Pinpoint the cell where the given text exists, returning its (X, Y) midpoint coordinate. 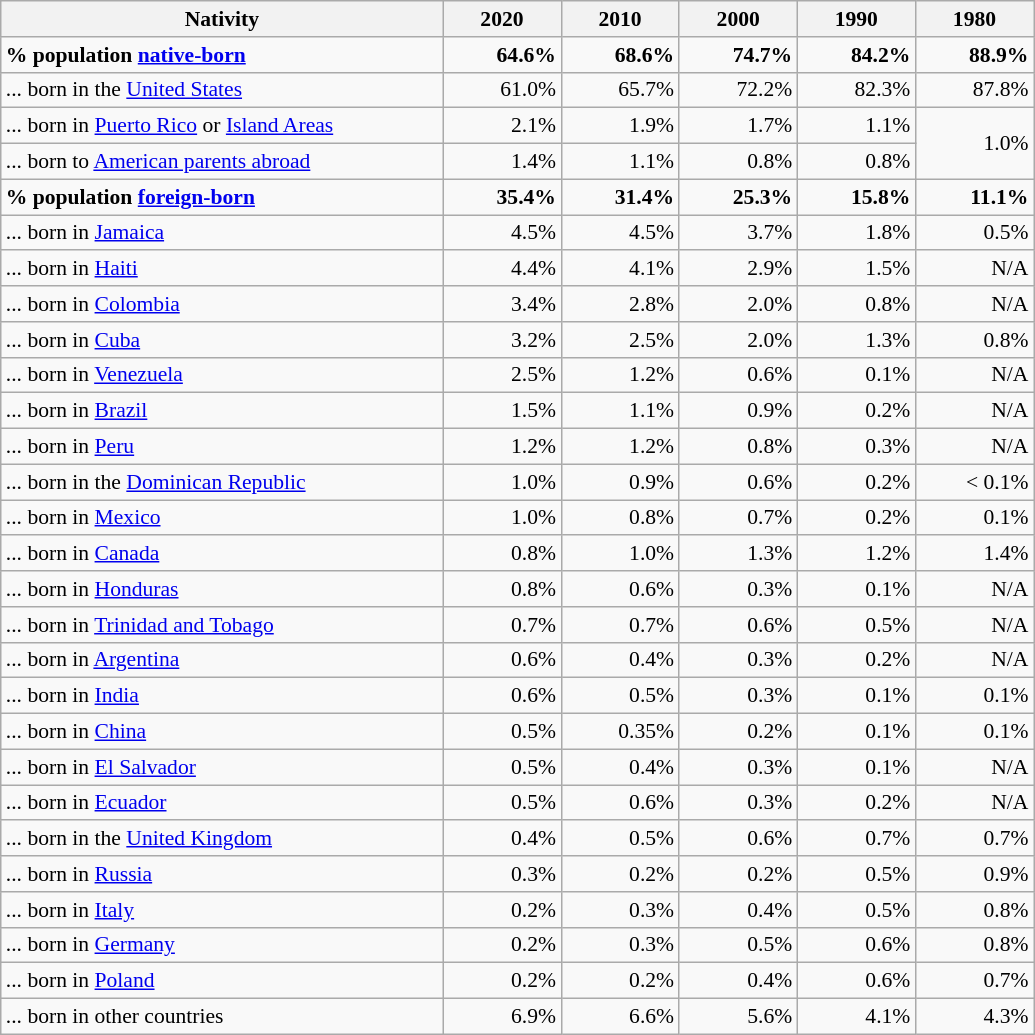
3.4% (502, 304)
11.1% (974, 197)
4.4% (502, 269)
... born to American parents abroad (222, 162)
3.7% (738, 233)
... born in Italy (222, 910)
2.9% (738, 269)
84.2% (856, 55)
6.9% (502, 1017)
1.8% (856, 233)
2.1% (502, 126)
87.8% (974, 90)
... born in the Dominican Republic (222, 482)
... born in Honduras (222, 589)
2000 (738, 19)
... born in Argentina (222, 660)
... born in Colombia (222, 304)
65.7% (620, 90)
31.4% (620, 197)
... born in Venezuela (222, 375)
... born in Puerto Rico or Island Areas (222, 126)
... born in India (222, 696)
6.6% (620, 1017)
25.3% (738, 197)
68.6% (620, 55)
72.2% (738, 90)
... born in other countries (222, 1017)
1980 (974, 19)
... born in the United States (222, 90)
1.9% (620, 126)
< 0.1% (974, 482)
35.4% (502, 197)
... born in Russia (222, 874)
Nativity (222, 19)
4.3% (974, 1017)
74.7% (738, 55)
... born in Ecuador (222, 803)
... born in the United Kingdom (222, 839)
... born in China (222, 732)
... born in El Salvador (222, 767)
1990 (856, 19)
... born in Poland (222, 981)
... born in Canada (222, 554)
64.6% (502, 55)
... born in Brazil (222, 411)
... born in Trinidad and Tobago (222, 625)
... born in Haiti (222, 269)
2.8% (620, 304)
2010 (620, 19)
2020 (502, 19)
61.0% (502, 90)
% population foreign-born (222, 197)
15.8% (856, 197)
88.9% (974, 55)
0.35% (620, 732)
... born in Mexico (222, 518)
% population native-born (222, 55)
3.2% (502, 340)
1.7% (738, 126)
... born in Cuba (222, 340)
... born in Jamaica (222, 233)
... born in Germany (222, 945)
... born in Peru (222, 447)
5.6% (738, 1017)
82.3% (856, 90)
